Pinpoint the cell where the given text exists, returning its [X, Y] midpoint coordinate. 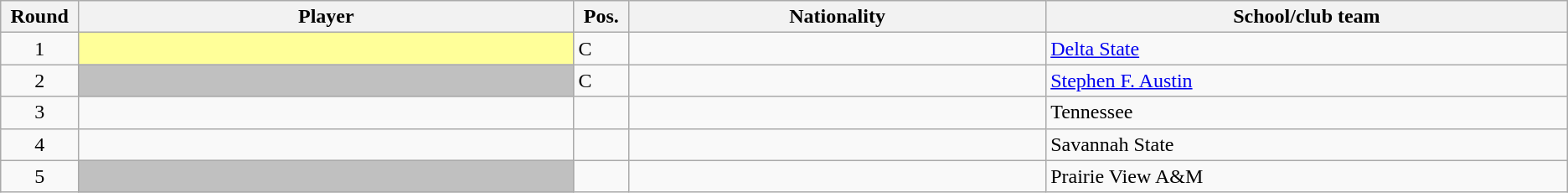
Savannah State [1307, 144]
Delta State [1307, 49]
Player [327, 17]
3 [40, 112]
Stephen F. Austin [1307, 81]
5 [40, 176]
School/club team [1307, 17]
Round [40, 17]
2 [40, 81]
Pos. [601, 17]
4 [40, 144]
Tennessee [1307, 112]
1 [40, 49]
Nationality [838, 17]
Prairie View A&M [1307, 176]
